Provide the (X, Y) coordinate of the cell's center where the given text is located.  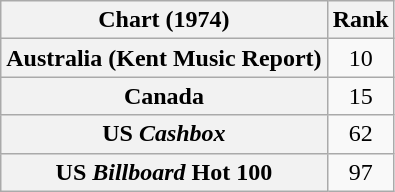
Chart (1974) (164, 20)
15 (360, 96)
US Cashbox (164, 134)
97 (360, 172)
Canada (164, 96)
Australia (Kent Music Report) (164, 58)
Rank (360, 20)
US Billboard Hot 100 (164, 172)
10 (360, 58)
62 (360, 134)
